Return the [x, y] coordinate for the center point of the cell that contains the specified text.  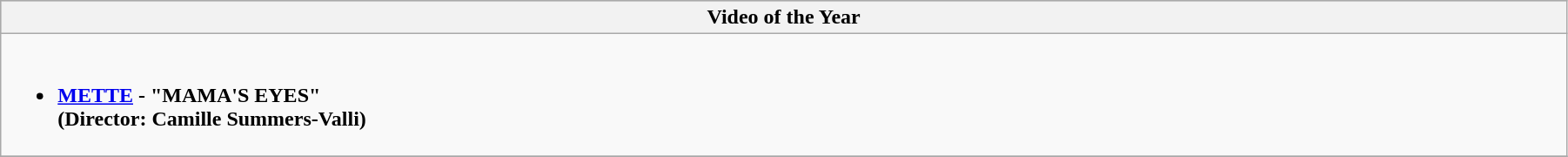
METTE - "MAMA'S EYES"(Director: Camille Summers-Valli) [784, 95]
Video of the Year [784, 17]
